Provide the [x, y] coordinate of the cell's center where the given text is located.  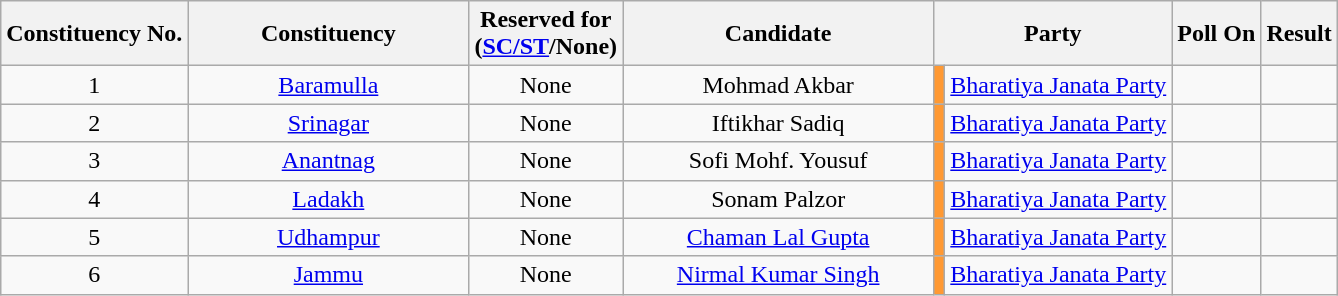
Nirmal Kumar Singh [778, 275]
Mohmad Akbar [778, 85]
3 [94, 161]
Reserved for(SC/ST/None) [546, 34]
1 [94, 85]
Iftikhar Sadiq [778, 123]
Baramulla [328, 85]
Result [1299, 34]
Chaman Lal Gupta [778, 237]
Anantnag [328, 161]
Sofi Mohf. Yousuf [778, 161]
Jammu [328, 275]
Constituency No. [94, 34]
2 [94, 123]
4 [94, 199]
6 [94, 275]
Ladakh [328, 199]
Poll On [1216, 34]
Constituency [328, 34]
5 [94, 237]
Candidate [778, 34]
Udhampur [328, 237]
Srinagar [328, 123]
Party [1053, 34]
Sonam Palzor [778, 199]
